Extract the (x, y) coordinate from the center of the cell holding the provided text.  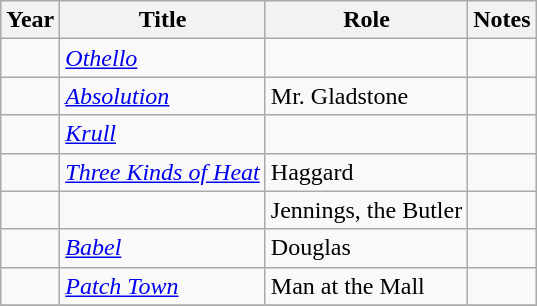
Mr. Gladstone (366, 96)
Three Kinds of Heat (163, 172)
Notes (502, 20)
Othello (163, 58)
Absolution (163, 96)
Role (366, 20)
Douglas (366, 248)
Haggard (366, 172)
Jennings, the Butler (366, 210)
Year (30, 20)
Title (163, 20)
Patch Town (163, 286)
Babel (163, 248)
Man at the Mall (366, 286)
Krull (163, 134)
